Pinpoint the cell where the given text exists, returning its [x, y] midpoint coordinate. 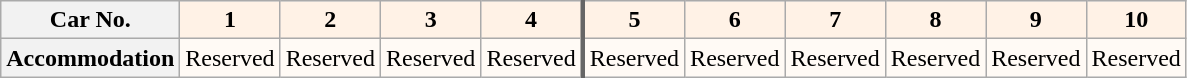
1 [230, 20]
2 [330, 20]
3 [431, 20]
7 [835, 20]
9 [1036, 20]
Car No. [90, 20]
10 [1136, 20]
6 [735, 20]
5 [634, 20]
8 [935, 20]
4 [532, 20]
Accommodation [90, 58]
